For the text-containing cell, return its midpoint in (X, Y) coordinate format. 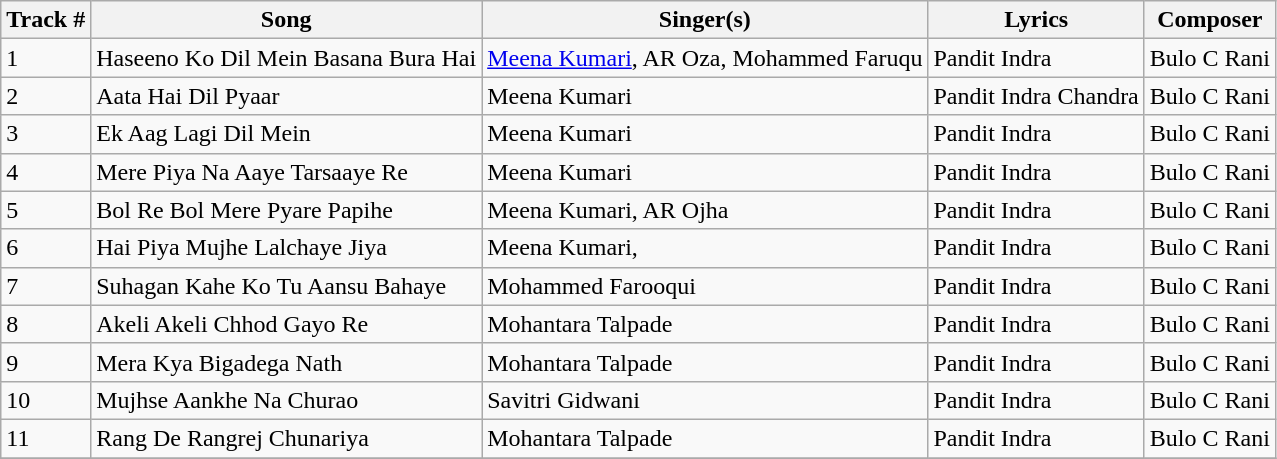
Savitri Gidwani (705, 400)
2 (46, 96)
Pandit Indra Chandra (1036, 96)
Hai Piya Mujhe Lalchaye Jiya (286, 248)
5 (46, 210)
6 (46, 248)
Composer (1210, 20)
1 (46, 58)
Mera Kya Bigadega Nath (286, 362)
Track # (46, 20)
Akeli Akeli Chhod Gayo Re (286, 324)
Mere Piya Na Aaye Tarsaaye Re (286, 172)
Meena Kumari, AR Oza, Mohammed Faruqu (705, 58)
Rang De Rangrej Chunariya (286, 438)
Mujhse Aankhe Na Churao (286, 400)
11 (46, 438)
Lyrics (1036, 20)
Singer(s) (705, 20)
Suhagan Kahe Ko Tu Aansu Bahaye (286, 286)
Ek Aag Lagi Dil Mein (286, 134)
Haseeno Ko Dil Mein Basana Bura Hai (286, 58)
7 (46, 286)
10 (46, 400)
8 (46, 324)
Meena Kumari, AR Ojha (705, 210)
Bol Re Bol Mere Pyare Papihe (286, 210)
4 (46, 172)
3 (46, 134)
Mohammed Farooqui (705, 286)
9 (46, 362)
Aata Hai Dil Pyaar (286, 96)
Meena Kumari, (705, 248)
Song (286, 20)
